Determine the (X, Y) coordinate at the center of the cell enclosing the given text.  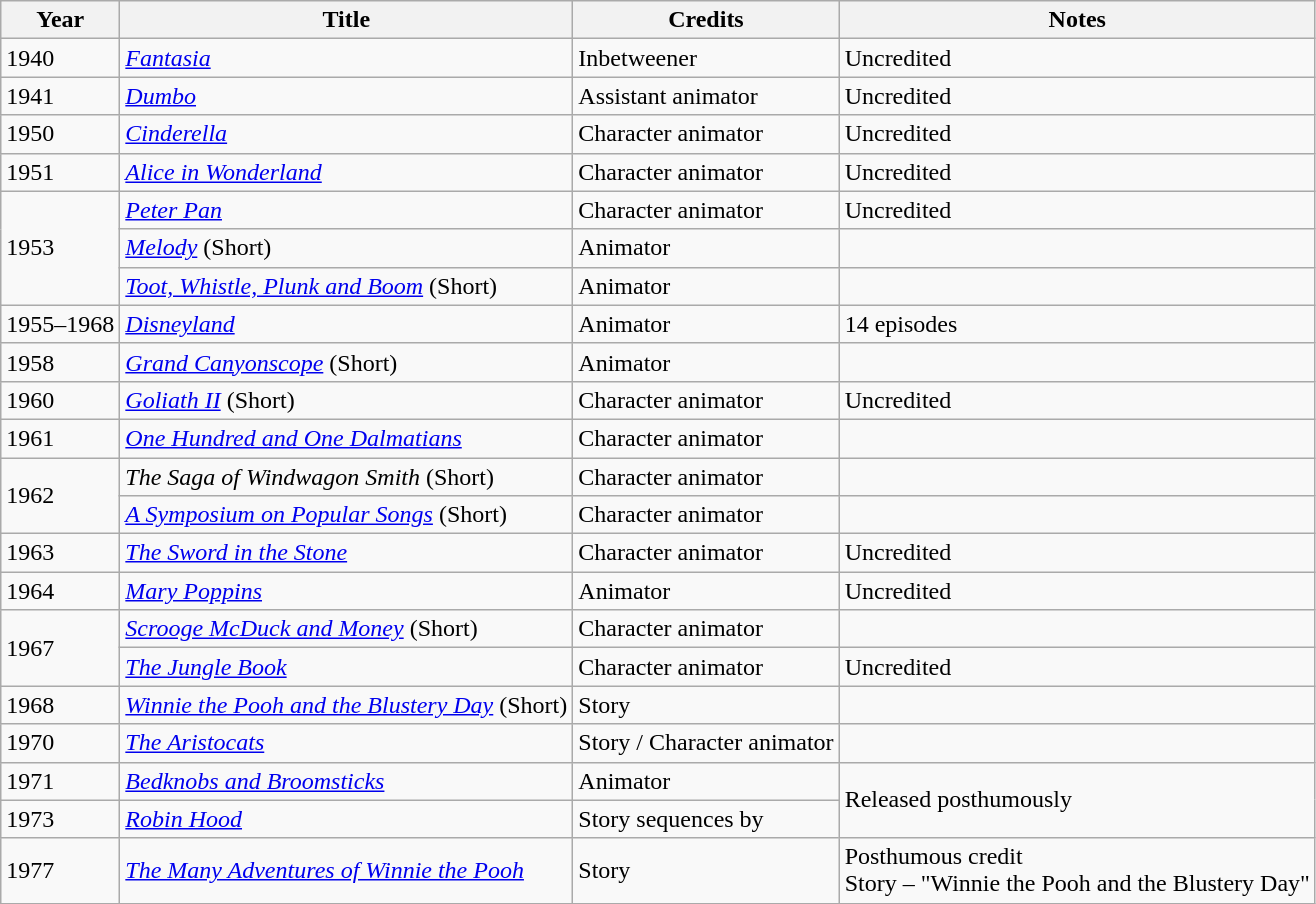
Year (60, 20)
Melody (Short) (346, 248)
Winnie the Pooh and the Blustery Day (Short) (346, 705)
The Sword in the Stone (346, 553)
1977 (60, 870)
1958 (60, 362)
1968 (60, 705)
One Hundred and One Dalmatians (346, 438)
1953 (60, 248)
1962 (60, 496)
1961 (60, 438)
Cinderella (346, 134)
Posthumous creditStory – "Winnie the Pooh and the Blustery Day" (1077, 870)
Grand Canyonscope (Short) (346, 362)
1971 (60, 781)
Dumbo (346, 96)
1951 (60, 172)
1955–1968 (60, 324)
1964 (60, 591)
A Symposium on Popular Songs (Short) (346, 515)
Story sequences by (706, 819)
1941 (60, 96)
1970 (60, 743)
Goliath II (Short) (346, 400)
The Jungle Book (346, 667)
1960 (60, 400)
Alice in Wonderland (346, 172)
The Aristocats (346, 743)
Mary Poppins (346, 591)
Robin Hood (346, 819)
Inbetweener (706, 58)
The Saga of Windwagon Smith (Short) (346, 477)
Bedknobs and Broomsticks (346, 781)
Credits (706, 20)
Title (346, 20)
1950 (60, 134)
Fantasia (346, 58)
Assistant animator (706, 96)
1967 (60, 648)
Toot, Whistle, Plunk and Boom (Short) (346, 286)
14 episodes (1077, 324)
Peter Pan (346, 210)
1973 (60, 819)
The Many Adventures of Winnie the Pooh (346, 870)
Released posthumously (1077, 800)
Story / Character animator (706, 743)
1940 (60, 58)
Scrooge McDuck and Money (Short) (346, 629)
Disneyland (346, 324)
1963 (60, 553)
Notes (1077, 20)
